Provide the (X, Y) coordinate of the cell's center where the given text is located.  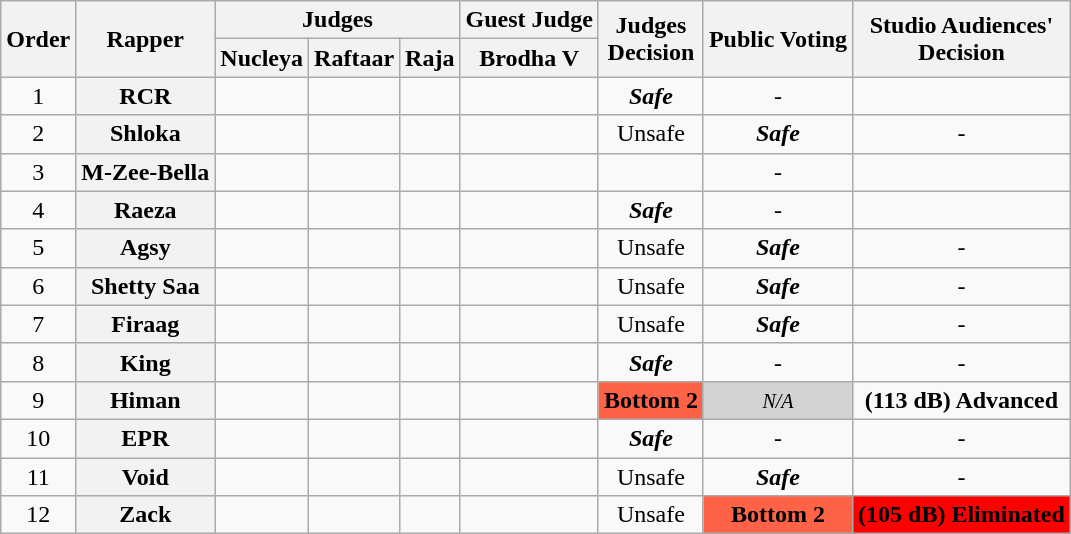
Public Voting (778, 39)
(113 dB) Advanced (962, 400)
Raeza (146, 210)
6 (38, 286)
Agsy (146, 248)
Raja (430, 58)
EPR (146, 438)
Shloka (146, 134)
Firaag (146, 324)
Himan (146, 400)
RCR (146, 96)
Brodha V (529, 58)
Nucleya (262, 58)
Zack (146, 515)
Rapper (146, 39)
M-Zee-Bella (146, 172)
2 (38, 134)
JudgesDecision (650, 39)
11 (38, 477)
1 (38, 96)
Order (38, 39)
King (146, 362)
12 (38, 515)
5 (38, 248)
Raftaar (354, 58)
3 (38, 172)
10 (38, 438)
Judges (338, 20)
Shetty Saa (146, 286)
9 (38, 400)
4 (38, 210)
Studio Audiences'Decision (962, 39)
8 (38, 362)
N/A (778, 400)
(105 dB) Eliminated (962, 515)
Guest Judge (529, 20)
Void (146, 477)
7 (38, 324)
